Pinpoint the cell where the given text exists, returning its (X, Y) midpoint coordinate. 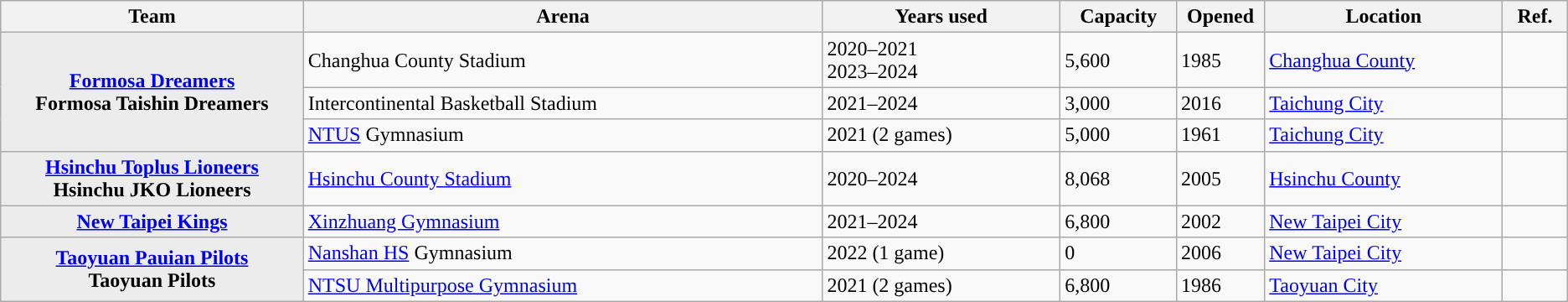
Location (1384, 17)
Changhua County (1384, 60)
1961 (1220, 135)
Capacity (1119, 17)
Taoyuan City (1384, 285)
0 (1119, 253)
Nanshan HS Gymnasium (563, 253)
2016 (1220, 103)
Intercontinental Basketball Stadium (563, 103)
Opened (1220, 17)
2005 (1220, 178)
8,068 (1119, 178)
Taoyuan Pauian PilotsTaoyuan Pilots (152, 269)
Changhua County Stadium (563, 60)
5,600 (1119, 60)
Xinzhuang Gymnasium (563, 221)
Team (152, 17)
1985 (1220, 60)
Ref. (1535, 17)
2020–2024 (941, 178)
Hsinchu County (1384, 178)
NTUS Gymnasium (563, 135)
5,000 (1119, 135)
New Taipei Kings (152, 221)
3,000 (1119, 103)
Arena (563, 17)
Hsinchu Toplus LioneersHsinchu JKO Lioneers (152, 178)
2002 (1220, 221)
1986 (1220, 285)
Years used (941, 17)
Hsinchu County Stadium (563, 178)
Formosa DreamersFormosa Taishin Dreamers (152, 92)
2020–20212023–2024 (941, 60)
2022 (1 game) (941, 253)
2006 (1220, 253)
NTSU Multipurpose Gymnasium (563, 285)
